Identify which cell holds the provided text, then report its (X, Y) central coordinate. 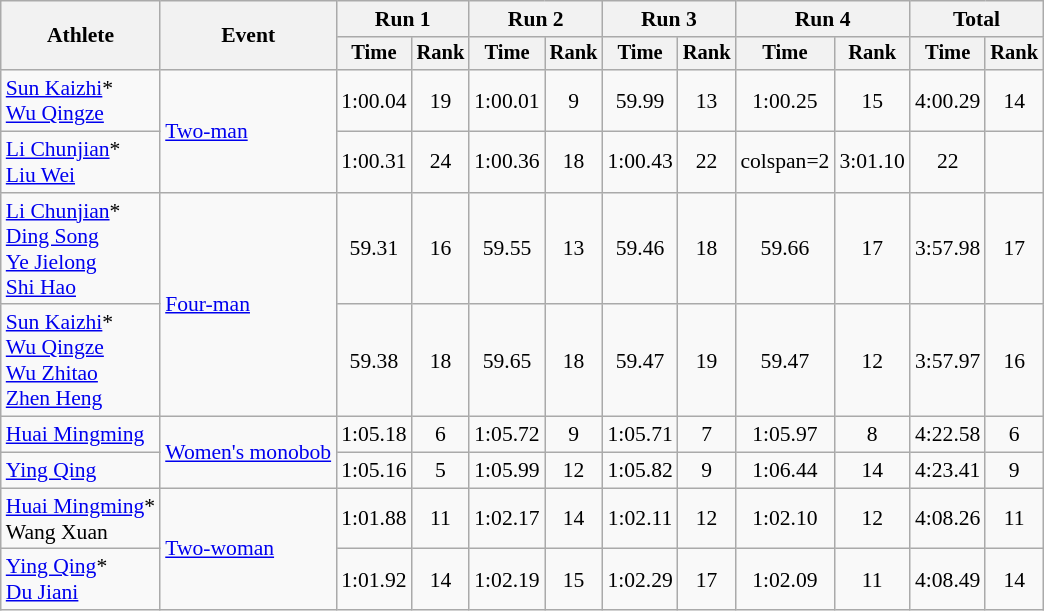
Huai Mingming*Wang Xuan (80, 518)
3:01.10 (872, 162)
1:00.25 (784, 100)
59.46 (640, 249)
1:05.16 (374, 471)
1:02.09 (784, 580)
1:05.71 (640, 435)
59.31 (374, 249)
1:00.43 (640, 162)
59.66 (784, 249)
Ying Qing*Du Jiani (80, 580)
1:02.17 (506, 518)
1:05.97 (784, 435)
Sun Kaizhi*Wu Qingze (80, 100)
1:02.11 (640, 518)
3:57.97 (948, 361)
1:01.88 (374, 518)
4:22.58 (948, 435)
Two-woman (248, 549)
1:05.99 (506, 471)
Li Chunjian*Liu Wei (80, 162)
1:02.19 (506, 580)
Total (976, 19)
4:08.26 (948, 518)
8 (872, 435)
1:00.01 (506, 100)
1:01.92 (374, 580)
1:00.04 (374, 100)
1:02.10 (784, 518)
1:05.72 (506, 435)
4:23.41 (948, 471)
7 (707, 435)
colspan=2 (784, 162)
Women's monobob (248, 452)
Run 2 (536, 19)
Ying Qing (80, 471)
59.65 (506, 361)
Run 3 (668, 19)
1:00.36 (506, 162)
1:05.82 (640, 471)
Li Chunjian*Ding SongYe JielongShi Hao (80, 249)
59.38 (374, 361)
Two-man (248, 131)
Event (248, 36)
4:00.29 (948, 100)
Huai Mingming (80, 435)
4:08.49 (948, 580)
24 (441, 162)
59.99 (640, 100)
Athlete (80, 36)
59.55 (506, 249)
Run 1 (402, 19)
1:06.44 (784, 471)
1:05.18 (374, 435)
Run 4 (822, 19)
3:57.98 (948, 249)
Sun Kaizhi*Wu QingzeWu ZhitaoZhen Heng (80, 361)
1:00.31 (374, 162)
Four-man (248, 305)
1:02.29 (640, 580)
5 (441, 471)
